Provide the [x, y] coordinate of the cell's center where the given text is located.  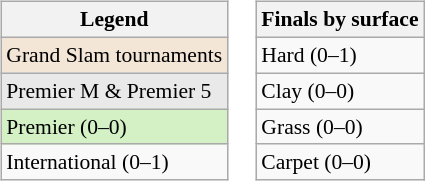
Carpet (0–0) [340, 162]
Premier (0–0) [114, 127]
Clay (0–0) [340, 91]
Hard (0–1) [340, 55]
Finals by surface [340, 20]
Grand Slam tournaments [114, 55]
Legend [114, 20]
International (0–1) [114, 162]
Grass (0–0) [340, 127]
Premier M & Premier 5 [114, 91]
